Provide the (x, y) coordinate of the cell's center where the given text is located.  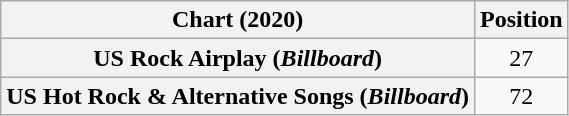
US Rock Airplay (Billboard) (238, 58)
Position (521, 20)
Chart (2020) (238, 20)
27 (521, 58)
US Hot Rock & Alternative Songs (Billboard) (238, 96)
72 (521, 96)
